Return the (x, y) coordinate for the center point of the cell that contains the specified text.  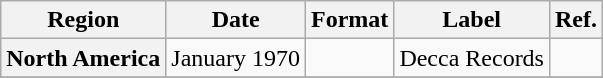
North America (84, 58)
January 1970 (236, 58)
Region (84, 20)
Date (236, 20)
Label (472, 20)
Decca Records (472, 58)
Format (349, 20)
Ref. (576, 20)
